Capture the cell that displays the provided text and extract its [X, Y] central coordinate. 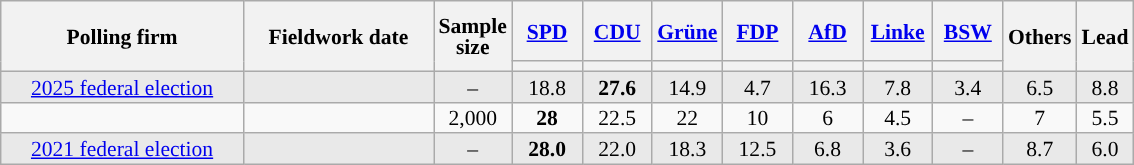
16.3 [827, 86]
14.9 [687, 86]
28.0 [547, 150]
Polling firm [122, 36]
BSW [968, 31]
7 [1040, 118]
6.8 [827, 150]
Others [1040, 36]
3.6 [898, 150]
22.0 [617, 150]
2021 federal election [122, 150]
22.5 [617, 118]
Samplesize [473, 36]
2025 federal election [122, 86]
5.5 [1106, 118]
6.5 [1040, 86]
27.6 [617, 86]
SPD [547, 31]
22 [687, 118]
CDU [617, 31]
AfD [827, 31]
8.7 [1040, 150]
Fieldwork date [338, 36]
Lead [1106, 36]
10 [757, 118]
18.3 [687, 150]
18.8 [547, 86]
Linke [898, 31]
4.5 [898, 118]
12.5 [757, 150]
3.4 [968, 86]
6.0 [1106, 150]
8.8 [1106, 86]
Grüne [687, 31]
7.8 [898, 86]
FDP [757, 31]
28 [547, 118]
6 [827, 118]
4.7 [757, 86]
2,000 [473, 118]
